Detect which cell encompasses the target text, then output its [X, Y] center coordinate. 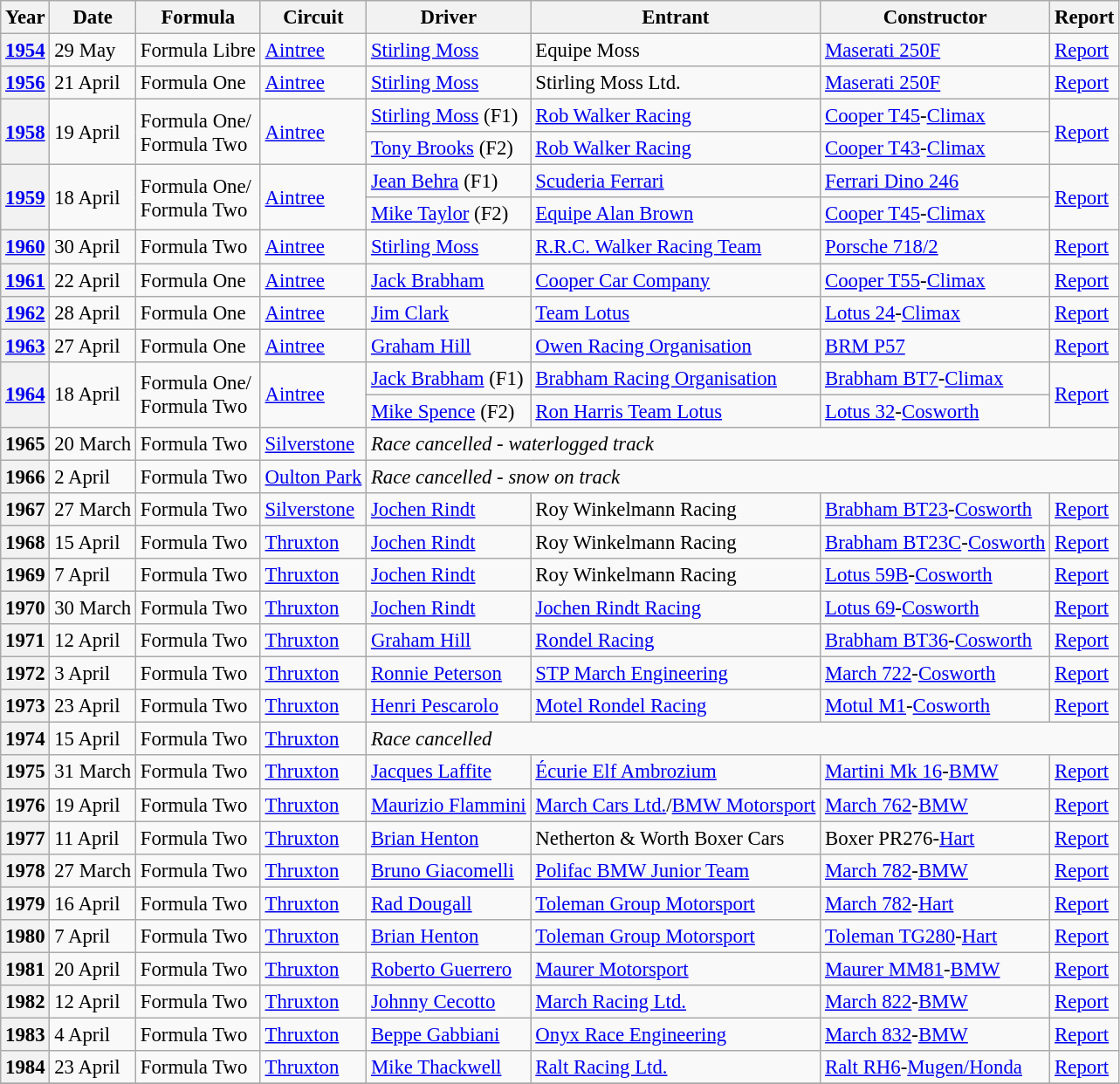
Scuderia Ferrari [676, 182]
Écurie Elf Ambrozium [676, 772]
Circuit [313, 17]
1971 [25, 641]
2 April [93, 477]
BRM P57 [936, 346]
Mike Taylor (F2) [449, 214]
1974 [25, 739]
4 April [93, 1034]
Boxer PR276-Hart [936, 838]
Owen Racing Organisation [676, 346]
Brabham BT23C-Cosworth [936, 542]
1960 [25, 247]
Johnny Cecotto [449, 1002]
Equipe Alan Brown [676, 214]
1968 [25, 542]
March 822-BMW [936, 1002]
Ron Harris Team Lotus [676, 411]
Stirling Moss Ltd. [676, 83]
30 April [93, 247]
March Cars Ltd./BMW Motorsport [676, 805]
Race cancelled - waterlogged track [743, 444]
1963 [25, 346]
1966 [25, 477]
22 April [93, 280]
Roberto Guerrero [449, 969]
1961 [25, 280]
Tony Brooks (F2) [449, 148]
Motul M1-Cosworth [936, 706]
1967 [25, 510]
Ralt Racing Ltd. [676, 1067]
Bruno Giacomelli [449, 870]
Lotus 24-Climax [936, 312]
21 April [93, 83]
Formula Libre [197, 51]
Jim Clark [449, 312]
March Racing Ltd. [676, 1002]
Cooper T55-Climax [936, 280]
Race cancelled [743, 739]
1984 [25, 1067]
March 722-Cosworth [936, 674]
Brabham Racing Organisation [676, 378]
1969 [25, 575]
Ronnie Peterson [449, 674]
1982 [25, 1002]
1979 [25, 903]
1981 [25, 969]
20 March [93, 444]
Rad Dougall [449, 903]
1956 [25, 83]
Jacques Laffite [449, 772]
11 April [93, 838]
Toleman TG280-Hart [936, 936]
Brabham BT7-Climax [936, 378]
1959 [25, 197]
Mike Thackwell [449, 1067]
31 March [93, 772]
Beppe Gabbiani [449, 1034]
16 April [93, 903]
30 March [93, 608]
Lotus 32-Cosworth [936, 411]
1970 [25, 608]
Cooper Car Company [676, 280]
Martini Mk 16-BMW [936, 772]
1976 [25, 805]
29 May [93, 51]
28 April [93, 312]
Motel Rondel Racing [676, 706]
Equipe Moss [676, 51]
Cooper T43-Climax [936, 148]
Rondel Racing [676, 641]
Stirling Moss (F1) [449, 116]
1962 [25, 312]
1964 [25, 394]
Lotus 69-Cosworth [936, 608]
1965 [25, 444]
1975 [25, 772]
March 782-Hart [936, 903]
March 762-BMW [936, 805]
Jack Brabham [449, 280]
STP March Engineering [676, 674]
Ralt RH6-Mugen/Honda [936, 1067]
Year [25, 17]
27 April [93, 346]
Brabham BT23-Cosworth [936, 510]
Jean Behra (F1) [449, 182]
Brabham BT36-Cosworth [936, 641]
1983 [25, 1034]
1973 [25, 706]
Mike Spence (F2) [449, 411]
Race cancelled - snow on track [743, 477]
Onyx Race Engineering [676, 1034]
1980 [25, 936]
1977 [25, 838]
Entrant [676, 17]
Date [93, 17]
Netherton & Worth Boxer Cars [676, 838]
3 April [93, 674]
Team Lotus [676, 312]
1972 [25, 674]
Jochen Rindt Racing [676, 608]
Jack Brabham (F1) [449, 378]
1958 [25, 133]
March 782-BMW [936, 870]
R.R.C. Walker Racing Team [676, 247]
Ferrari Dino 246 [936, 182]
Henri Pescarolo [449, 706]
Formula [197, 17]
Lotus 59B-Cosworth [936, 575]
Driver [449, 17]
1954 [25, 51]
Oulton Park [313, 477]
20 April [93, 969]
March 832-BMW [936, 1034]
Maurer MM81-BMW [936, 969]
Constructor [936, 17]
Maurizio Flammini [449, 805]
Porsche 718/2 [936, 247]
1978 [25, 870]
Maurer Motorsport [676, 969]
Polifac BMW Junior Team [676, 870]
